Identify which cell holds the provided text, then report its [x, y] central coordinate. 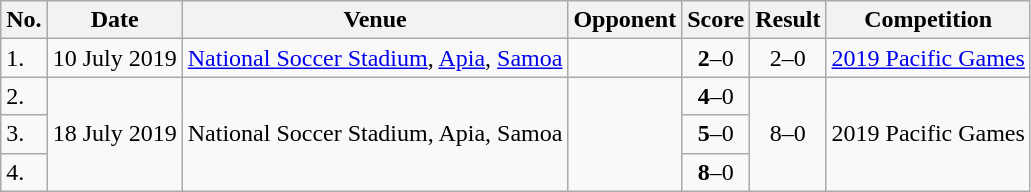
4. [24, 172]
2. [24, 96]
1. [24, 58]
Competition [928, 20]
10 July 2019 [114, 58]
Date [114, 20]
Opponent [625, 20]
5–0 [716, 134]
Venue [375, 20]
3. [24, 134]
Result [788, 20]
4–0 [716, 96]
No. [24, 20]
Score [716, 20]
18 July 2019 [114, 134]
